Provide the (X, Y) coordinate of the cell's center where the given text is located.  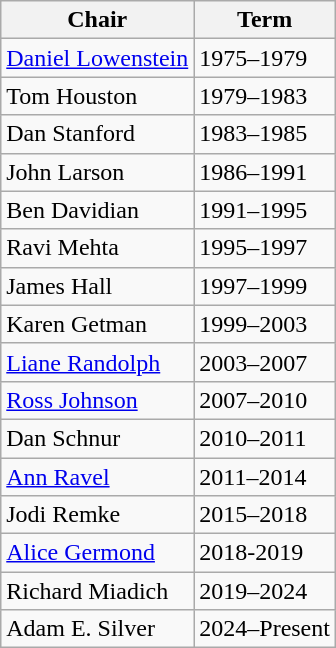
Liane Randolph (98, 362)
Ben Davidian (98, 210)
2018-2019 (265, 553)
1999–2003 (265, 324)
Dan Stanford (98, 134)
Dan Schnur (98, 438)
1975–1979 (265, 58)
1983–1985 (265, 134)
2024–Present (265, 629)
Chair (98, 20)
2003–2007 (265, 362)
1979–1983 (265, 96)
Tom Houston (98, 96)
Karen Getman (98, 324)
2015–2018 (265, 515)
Jodi Remke (98, 515)
Term (265, 20)
2007–2010 (265, 400)
1995–1997 (265, 248)
John Larson (98, 172)
Ann Ravel (98, 477)
1986–1991 (265, 172)
Ross Johnson (98, 400)
Ravi Mehta (98, 248)
Adam E. Silver (98, 629)
Richard Miadich (98, 591)
James Hall (98, 286)
Daniel Lowenstein (98, 58)
1991–1995 (265, 210)
Alice Germond (98, 553)
1997–1999 (265, 286)
2010–2011 (265, 438)
2019–2024 (265, 591)
2011–2014 (265, 477)
